Provide the (X, Y) coordinate of the cell's center where the given text is located.  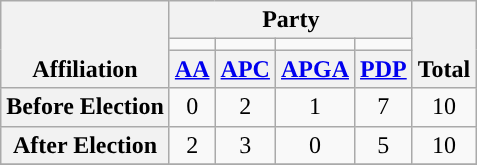
3 (245, 145)
Affiliation (86, 44)
5 (384, 145)
After Election (86, 145)
APGA (314, 69)
Before Election (86, 107)
APC (245, 69)
1 (314, 107)
AA (192, 69)
PDP (384, 69)
Party (290, 20)
7 (384, 107)
Total (444, 44)
